Return the (x, y) coordinate for the center point of the cell that contains the specified text.  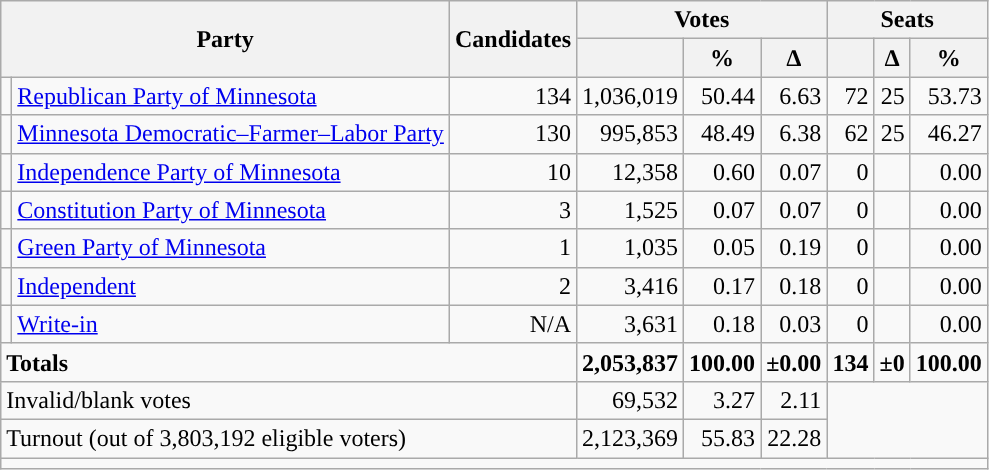
6.38 (794, 134)
Write-in (231, 324)
N/A (512, 324)
±0.00 (794, 362)
Green Party of Minnesota (231, 248)
3,416 (630, 286)
2,053,837 (630, 362)
0.03 (794, 324)
Constitution Party of Minnesota (231, 210)
2.11 (794, 400)
Minnesota Democratic–Farmer–Labor Party (231, 134)
Invalid/blank votes (289, 400)
72 (850, 96)
2 (512, 286)
Totals (289, 362)
0.60 (722, 172)
Votes (702, 20)
Republican Party of Minnesota (231, 96)
53.73 (948, 96)
995,853 (630, 134)
130 (512, 134)
0.17 (722, 286)
46.27 (948, 134)
2,123,369 (630, 438)
3.27 (722, 400)
1 (512, 248)
±0 (892, 362)
55.83 (722, 438)
6.63 (794, 96)
Seats (907, 20)
1,525 (630, 210)
Party (226, 39)
48.49 (722, 134)
22.28 (794, 438)
Independence Party of Minnesota (231, 172)
0.19 (794, 248)
Independent (231, 286)
Turnout (out of 3,803,192 eligible voters) (289, 438)
69,532 (630, 400)
3 (512, 210)
1,036,019 (630, 96)
Candidates (512, 39)
0.05 (722, 248)
50.44 (722, 96)
1,035 (630, 248)
10 (512, 172)
3,631 (630, 324)
12,358 (630, 172)
62 (850, 134)
